For the text-containing cell, return its midpoint in (X, Y) coordinate format. 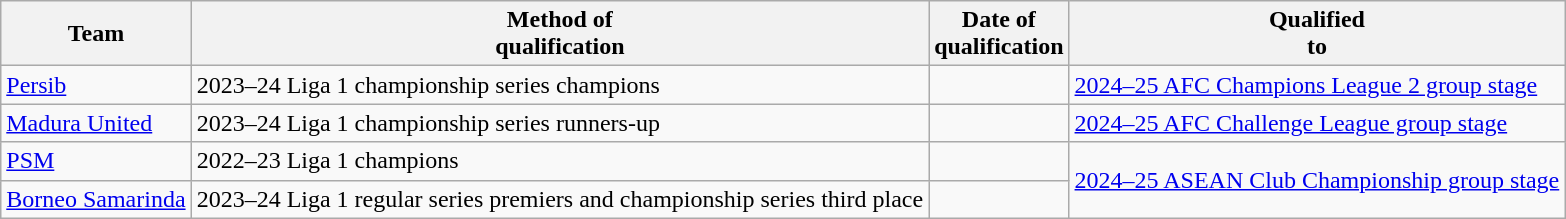
PSM (96, 161)
2023–24 Liga 1 championship series champions (560, 85)
2024–25 AFC Challenge League group stage (1317, 123)
Team (96, 34)
Madura United (96, 123)
2024–25 AFC Champions League 2 group stage (1317, 85)
Method ofqualification (560, 34)
Persib (96, 85)
Borneo Samarinda (96, 199)
2024–25 ASEAN Club Championship group stage (1317, 180)
2023–24 Liga 1 championship series runners-up (560, 123)
2023–24 Liga 1 regular series premiers and championship series third place (560, 199)
2022–23 Liga 1 champions (560, 161)
Date ofqualification (999, 34)
Qualifiedto (1317, 34)
